Return [x, y] of the center of cell containing provided text 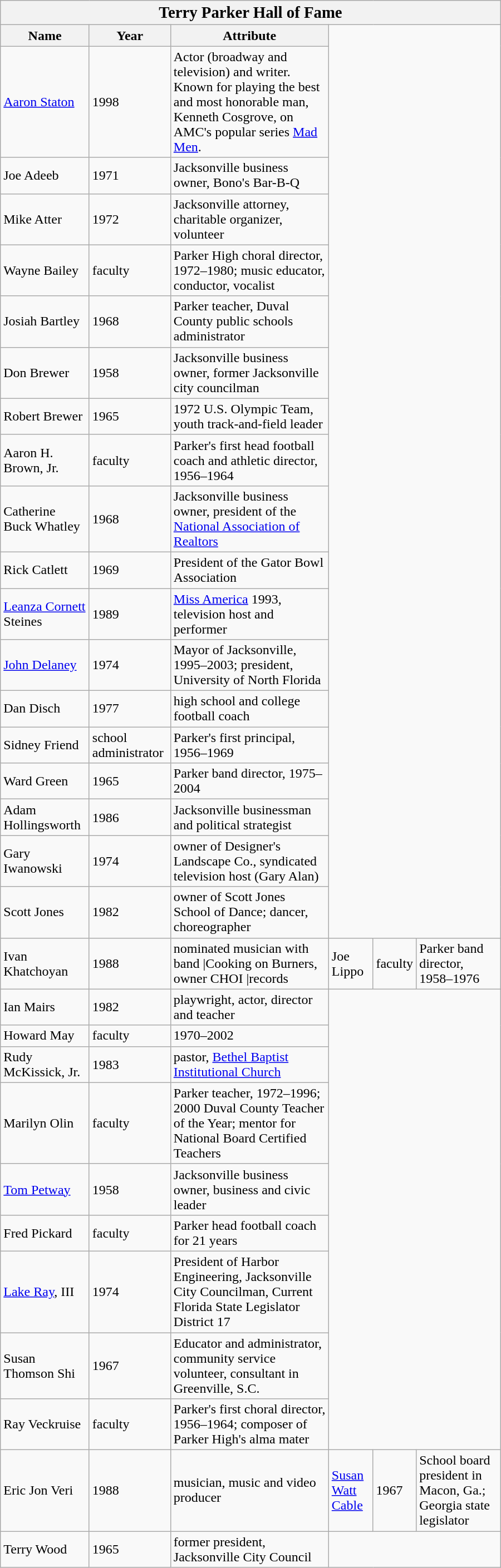
Susan Watt Cable [351, 1491]
Rudy McKissick, Jr. [45, 1065]
Susan Thomson Shi [45, 1366]
Jacksonville businessman and political strategist [249, 818]
Rick Catlett [45, 570]
Terry Parker Hall of Fame [250, 13]
John Delaney [45, 665]
Parker teacher, 1972–1996; 2000 Duval County Teacher of the Year; mentor for National Board Certified Teachers [249, 1123]
Year [130, 36]
Parker's first choral director, 1956–1964; composer of Parker High's alma mater [249, 1424]
Parker High choral director, 1972–1980; music educator, conductor, vocalist [249, 270]
owner of Scott Jones School of Dance; dancer, choreographer [249, 912]
Parker band director, 1975–2004 [249, 781]
Jacksonville business owner, former Jacksonville city councilman [249, 373]
Actor (broadway and television) and writer. Known for playing the best and most honorable man, Kenneth Cosgrove, on AMC's popular series Mad Men. [249, 102]
1977 [130, 709]
Educator and administrator, community service volunteer, consultant in Greenville, S.C. [249, 1366]
Attribute [249, 36]
1989 [130, 614]
Parker band director, 1958–1976 [459, 963]
Eric Jon Veri [45, 1491]
high school and college football coach [249, 709]
Howard May [45, 1036]
Parker teacher, Duval County public schools administrator [249, 321]
Jacksonville business owner, business and civic leader [249, 1189]
President of the Gator Bowl Association [249, 570]
Jacksonville business owner, Bono's Bar-B-Q [249, 176]
Aaron Staton [45, 102]
1972 U.S. Olympic Team, youth track-and-field leader [249, 416]
Jacksonville business owner, president of the National Association of Realtors [249, 518]
1969 [130, 570]
Josiah Bartley [45, 321]
Terry Wood [45, 1550]
Ward Green [45, 781]
Joe Adeeb [45, 176]
owner of Designer's Landscape Co., syndicated television host (Gary Alan) [249, 861]
Don Brewer [45, 373]
pastor, Bethel Baptist Institutional Church [249, 1065]
Ray Veckruise [45, 1424]
Joe Lippo [351, 963]
Sidney Friend [45, 745]
Parker's first head football coach and athletic director, 1956–1964 [249, 460]
Wayne Bailey [45, 270]
former president, Jacksonville City Council [249, 1550]
nominated musician with band |Cooking on Burners, owner CHOI |records [249, 963]
Gary Iwanowski [45, 861]
Tom Petway [45, 1189]
Ivan Khatchoyan [45, 963]
1971 [130, 176]
Dan Disch [45, 709]
1983 [130, 1065]
1970–2002 [249, 1036]
Parker's first principal, 1956–1969 [249, 745]
Ian Mairs [45, 1007]
playwright, actor, director and teacher [249, 1007]
musician, music and video producer [249, 1491]
Marilyn Olin [45, 1123]
School board president in Macon, Ga.; Georgia state legislator [459, 1491]
1986 [130, 818]
Miss America 1993, television host and performer [249, 614]
Scott Jones [45, 912]
President of Harbor Engineering, Jacksonville City Councilman, Current Florida State Legislator District 17 [249, 1292]
Catherine Buck Whatley [45, 518]
Mayor of Jacksonville, 1995–2003; president, University of North Florida [249, 665]
1972 [130, 219]
Robert Brewer [45, 416]
Jacksonville attorney, charitable organizer, volunteer [249, 219]
school administrator [130, 745]
Adam Hollingsworth [45, 818]
Name [45, 36]
Leanza Cornett Steines [45, 614]
Aaron H. Brown, Jr. [45, 460]
Fred Pickard [45, 1233]
Lake Ray, III [45, 1292]
1998 [130, 102]
Mike Atter [45, 219]
Parker head football coach for 21 years [249, 1233]
